Return the [X, Y] coordinate for the center point of the cell that contains the specified text.  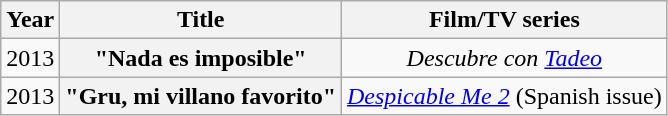
Despicable Me 2 (Spanish issue) [505, 96]
"Gru, mi villano favorito" [201, 96]
"Nada es imposible" [201, 58]
Descubre con Tadeo [505, 58]
Year [30, 20]
Film/TV series [505, 20]
Title [201, 20]
